Output the (X, Y) coordinate of the center of the cell containing the given text.  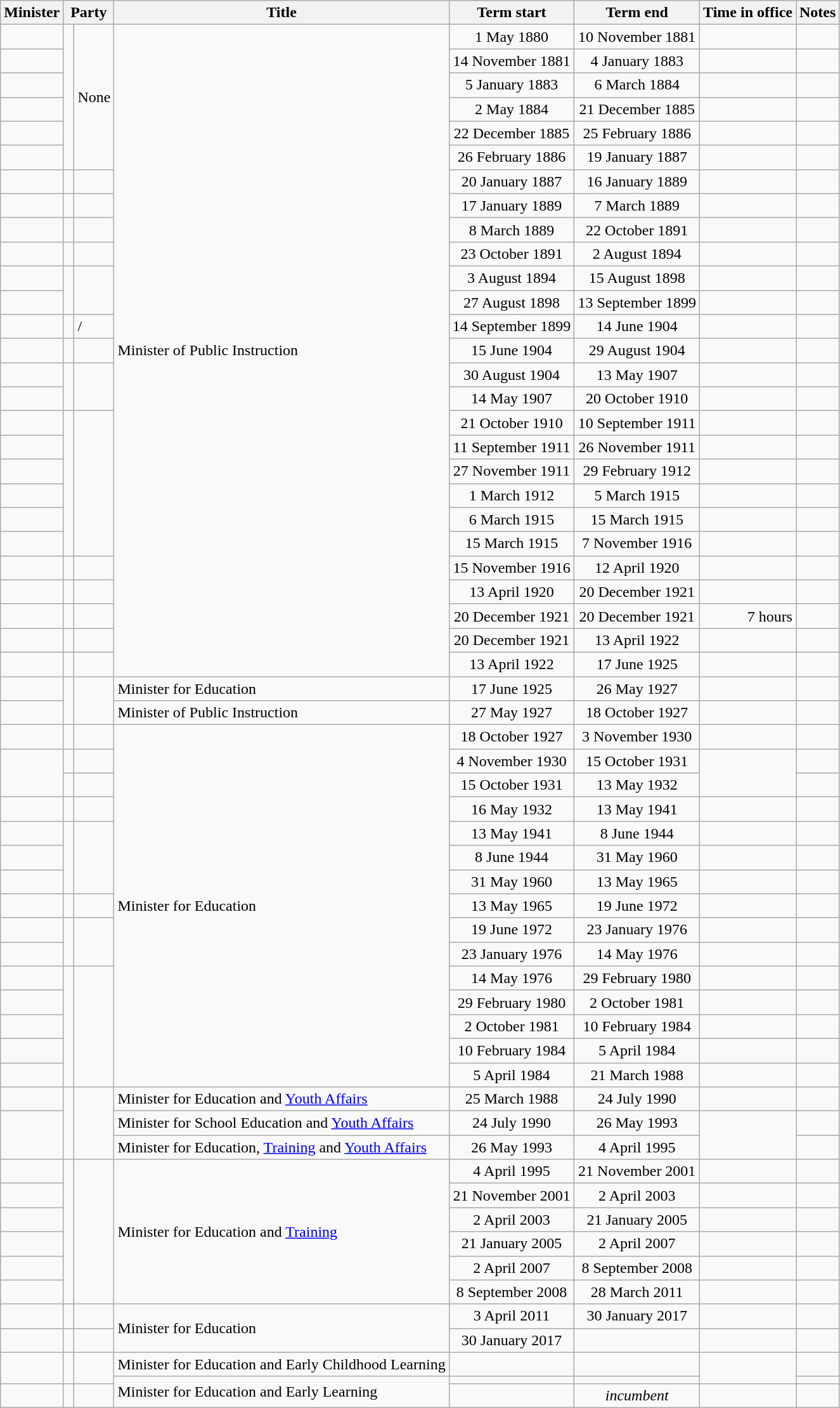
19 January 1887 (637, 157)
3 April 2011 (512, 1316)
28 March 2011 (637, 1292)
14 May 1907 (512, 399)
15 June 1904 (512, 351)
27 August 1898 (512, 303)
21 December 1885 (637, 109)
15 November 1916 (512, 568)
Term start (512, 13)
16 January 1889 (637, 181)
Time in office (748, 13)
20 January 1887 (512, 181)
27 November 1911 (512, 471)
14 November 1881 (512, 61)
3 November 1930 (637, 737)
14 September 1899 (512, 327)
26 November 1911 (637, 447)
26 May 1927 (637, 688)
7 March 1889 (637, 205)
Minister for Education, Training and Youth Affairs (281, 1147)
29 February 1912 (637, 471)
4 November 1930 (512, 761)
Minister for School Education and Youth Affairs (281, 1123)
23 October 1891 (512, 254)
25 March 1988 (512, 1099)
1 May 1880 (512, 37)
14 June 1904 (637, 327)
21 October 1910 (512, 423)
15 August 1898 (637, 278)
22 October 1891 (637, 230)
Title (281, 13)
incumbent (637, 1395)
None (94, 97)
2 May 1884 (512, 109)
13 May 1907 (637, 375)
22 December 1885 (512, 133)
13 May 1932 (637, 785)
13 September 1899 (637, 303)
Minister (32, 13)
7 November 1916 (637, 544)
26 February 1886 (512, 157)
7 hours (748, 616)
Term end (637, 13)
Minister for Education and Early Childhood Learning (281, 1364)
10 November 1881 (637, 37)
10 September 1911 (637, 423)
Party (89, 13)
29 August 1904 (637, 351)
1 March 1912 (512, 495)
17 January 1889 (512, 205)
13 April 1920 (512, 592)
4 January 1883 (637, 61)
8 March 1889 (512, 230)
Minister for Education and Training (281, 1232)
6 March 1884 (637, 85)
11 September 1911 (512, 447)
Minister for Education and Youth Affairs (281, 1099)
5 March 1915 (637, 495)
6 March 1915 (512, 519)
Notes (818, 13)
16 May 1932 (512, 809)
12 April 1920 (637, 568)
21 March 1988 (637, 1075)
27 May 1927 (512, 713)
/ (94, 327)
30 August 1904 (512, 375)
2 August 1894 (637, 254)
Minister for Education and Early Learning (281, 1392)
3 August 1894 (512, 278)
20 October 1910 (637, 399)
25 February 1886 (637, 133)
5 January 1883 (512, 85)
